Return the (x, y) coordinate for the center point of the cell that contains the specified text.  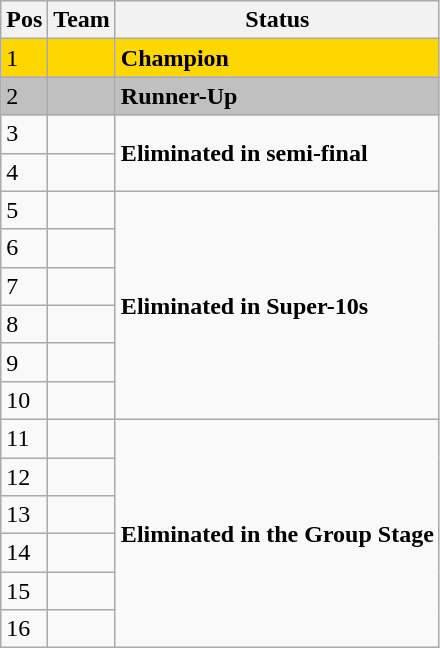
10 (24, 400)
3 (24, 134)
7 (24, 286)
Eliminated in semi-final (277, 153)
Status (277, 20)
6 (24, 248)
Eliminated in Super-10s (277, 305)
Champion (277, 58)
13 (24, 515)
Pos (24, 20)
Team (82, 20)
15 (24, 591)
8 (24, 324)
5 (24, 210)
2 (24, 96)
12 (24, 477)
16 (24, 629)
14 (24, 553)
11 (24, 438)
9 (24, 362)
Eliminated in the Group Stage (277, 533)
1 (24, 58)
4 (24, 172)
Runner-Up (277, 96)
